Detect which cell encompasses the target text, then output its (X, Y) center coordinate. 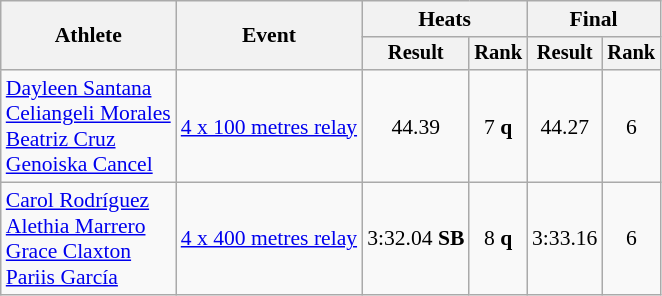
7 q (498, 126)
Event (269, 36)
Dayleen SantanaCeliangeli MoralesBeatriz CruzGenoiska Cancel (88, 126)
44.39 (416, 126)
8 q (498, 239)
Final (594, 19)
44.27 (564, 126)
4 x 100 metres relay (269, 126)
3:33.16 (564, 239)
3:32.04 SB (416, 239)
4 x 400 metres relay (269, 239)
Heats (444, 19)
Carol RodríguezAlethia MarreroGrace ClaxtonPariis García (88, 239)
Athlete (88, 36)
